Detect which cell encompasses the target text, then output its [x, y] center coordinate. 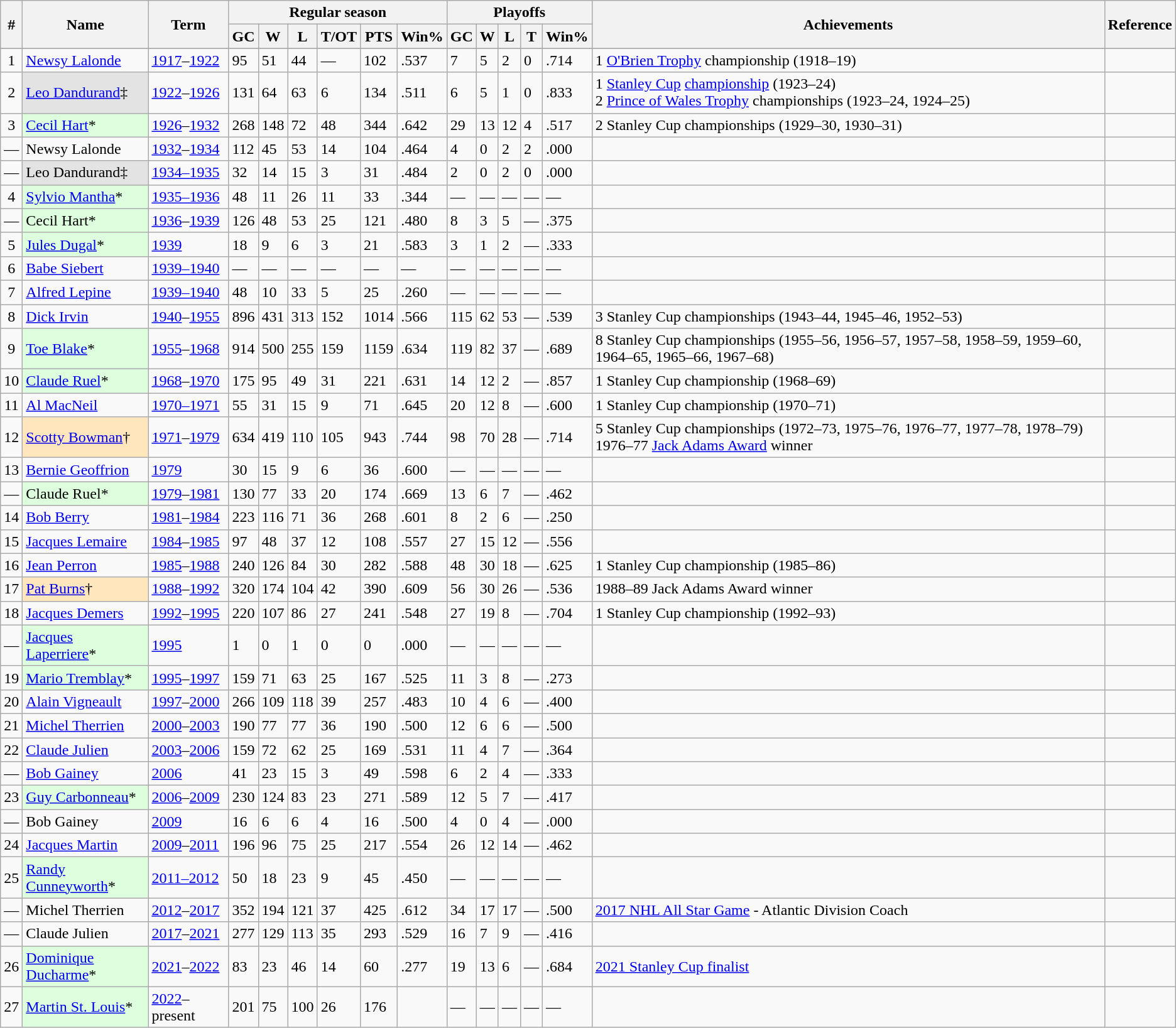
96 [273, 845]
2021 Stanley Cup finalist [848, 966]
2006 [188, 774]
.612 [422, 910]
41 [244, 774]
1940–1955 [188, 316]
.598 [422, 774]
134 [379, 93]
271 [379, 798]
.400 [568, 701]
5 Stanley Cup championships (1972–73, 1975–76, 1976–77, 1977–78, 1978–79)1976–77 Jack Adams Award winner [848, 437]
1979–1981 [188, 494]
1984–1985 [188, 541]
Guy Carbonneau* [85, 798]
1 O'Brien Trophy championship (1918–19) [848, 60]
70 [487, 437]
Dominique Ducharme* [85, 966]
108 [379, 541]
1981–1984 [188, 517]
100 [303, 1007]
2000–2003 [188, 725]
.857 [568, 381]
Toe Blake* [85, 349]
28 [509, 437]
35 [339, 934]
Reference [1140, 24]
29 [461, 125]
1014 [379, 316]
148 [273, 125]
.525 [422, 678]
221 [379, 381]
2012–2017 [188, 910]
.416 [568, 934]
1970–1971 [188, 405]
1932–1934 [188, 149]
50 [244, 878]
Martin St. Louis* [85, 1007]
.344 [422, 197]
Bernie Geoffrion [85, 470]
634 [244, 437]
1159 [379, 349]
425 [379, 910]
Randy Cunneyworth* [85, 878]
1935–1936 [188, 197]
.744 [422, 437]
1934–1935 [188, 173]
1 Stanley Cup championship (1923–24)2 Prince of Wales Trophy championships (1923–24, 1924–25) [848, 93]
3 Stanley Cup championships (1943–44, 1945–46, 1952–53) [848, 316]
230 [244, 798]
.273 [568, 678]
2021–2022 [188, 966]
112 [244, 149]
Alfred Lepine [85, 292]
1988–89 Jack Adams Award winner [848, 589]
257 [379, 701]
.645 [422, 405]
.556 [568, 541]
Jacques Demers [85, 613]
.625 [568, 565]
T [531, 36]
.554 [422, 845]
1985–1988 [188, 565]
2009–2011 [188, 845]
293 [379, 934]
42 [339, 589]
1995 [188, 646]
.517 [568, 125]
32 [244, 173]
.557 [422, 541]
2017 NHL All Star Game - Atlantic Division Coach [848, 910]
344 [379, 125]
107 [273, 613]
2003–2006 [188, 749]
1955–1968 [188, 349]
2009 [188, 821]
Regular season [338, 13]
277 [244, 934]
105 [339, 437]
1 Stanley Cup championship (1985–86) [848, 565]
Scotty Bowman† [85, 437]
84 [303, 565]
116 [273, 517]
175 [244, 381]
.589 [422, 798]
44 [303, 60]
.684 [568, 966]
110 [303, 437]
Babe Siebert [85, 268]
255 [303, 349]
167 [379, 678]
2011–2012 [188, 878]
1968–1970 [188, 381]
1995–1997 [188, 678]
1 Stanley Cup championship (1968–69) [848, 381]
.634 [422, 349]
Term [188, 24]
914 [244, 349]
.511 [422, 93]
98 [461, 437]
217 [379, 845]
282 [379, 565]
Jacques Martin [85, 845]
.480 [422, 220]
130 [244, 494]
.250 [568, 517]
118 [303, 701]
Bob Berry [85, 517]
419 [273, 437]
223 [244, 517]
.484 [422, 173]
39 [339, 701]
1979 [188, 470]
.417 [568, 798]
431 [273, 316]
Name [85, 24]
Mario Tremblay* [85, 678]
Dick Irvin [85, 316]
241 [379, 613]
320 [244, 589]
PTS [379, 36]
51 [273, 60]
60 [379, 966]
.704 [568, 613]
T/OT [339, 36]
.548 [422, 613]
102 [379, 60]
.588 [422, 565]
1 Stanley Cup championship (1992–93) [848, 613]
22 [11, 749]
169 [379, 749]
176 [379, 1007]
500 [273, 349]
1997–2000 [188, 701]
1988–1992 [188, 589]
24 [11, 845]
86 [303, 613]
896 [244, 316]
201 [244, 1007]
.483 [422, 701]
1922–1926 [188, 93]
1939 [188, 244]
1971–1979 [188, 437]
8 Stanley Cup championships (1955–56, 1956–57, 1957–58, 1958–59, 1959–60, 1964–65, 1965–66, 1967–68) [848, 349]
.689 [568, 349]
2022–present [188, 1007]
943 [379, 437]
.609 [422, 589]
1 Stanley Cup championship (1970–71) [848, 405]
.833 [568, 93]
124 [273, 798]
1992–1995 [188, 613]
129 [273, 934]
266 [244, 701]
Jean Perron [85, 565]
313 [303, 316]
Playoffs [519, 13]
390 [379, 589]
.364 [568, 749]
196 [244, 845]
220 [244, 613]
352 [244, 910]
1926–1932 [188, 125]
.566 [422, 316]
Jules Dugal* [85, 244]
.531 [422, 749]
1917–1922 [188, 60]
Pat Burns† [85, 589]
.537 [422, 60]
55 [244, 405]
152 [339, 316]
Al MacNeil [85, 405]
.601 [422, 517]
56 [461, 589]
109 [273, 701]
.375 [568, 220]
131 [244, 93]
97 [244, 541]
82 [487, 349]
.669 [422, 494]
.631 [422, 381]
Achievements [848, 24]
.277 [422, 966]
.642 [422, 125]
# [11, 24]
1936–1939 [188, 220]
2006–2009 [188, 798]
240 [244, 565]
.529 [422, 934]
34 [461, 910]
Alain Vigneault [85, 701]
Sylvio Mantha* [85, 197]
.260 [422, 292]
194 [273, 910]
2 Stanley Cup championships (1929–30, 1930–31) [848, 125]
Jacques Lemaire [85, 541]
64 [273, 93]
46 [303, 966]
2017–2021 [188, 934]
.464 [422, 149]
.583 [422, 244]
.536 [568, 589]
.539 [568, 316]
115 [461, 316]
.450 [422, 878]
Jacques Laperriere* [85, 646]
113 [303, 934]
119 [461, 349]
